Capture the cell that displays the provided text and extract its (X, Y) central coordinate. 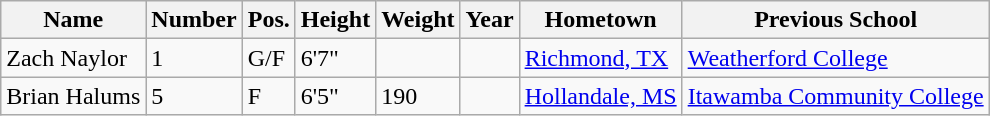
190 (418, 96)
5 (194, 96)
F (268, 96)
Weight (418, 20)
1 (194, 58)
G/F (268, 58)
Previous School (836, 20)
Name (74, 20)
Hometown (600, 20)
Year (490, 20)
Itawamba Community College (836, 96)
6'7" (335, 58)
Zach Naylor (74, 58)
Hollandale, MS (600, 96)
Pos. (268, 20)
Brian Halums (74, 96)
Number (194, 20)
Height (335, 20)
6'5" (335, 96)
Weatherford College (836, 58)
Richmond, TX (600, 58)
